Provide the (X, Y) coordinate of the cell's center where the given text is located.  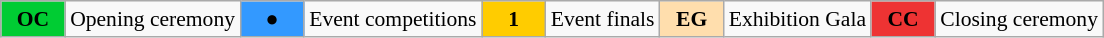
OC (33, 19)
CC (903, 19)
EG (692, 19)
Exhibition Gala (798, 19)
1 (514, 19)
Opening ceremony (152, 19)
Closing ceremony (1019, 19)
Event finals (603, 19)
● (272, 19)
Event competitions (392, 19)
